Extract the [x, y] coordinate from the center of the cell holding the provided text.  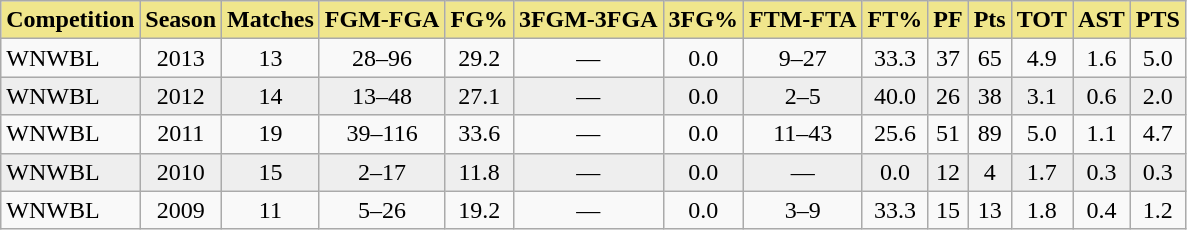
3FGM-3FGA [588, 20]
38 [990, 96]
1.6 [1102, 58]
FT% [895, 20]
89 [990, 134]
FTM-FTA [802, 20]
2011 [181, 134]
2–5 [802, 96]
Season [181, 20]
4.9 [1042, 58]
FG% [479, 20]
65 [990, 58]
Matches [271, 20]
TOT [1042, 20]
11.8 [479, 172]
4.7 [1158, 134]
37 [948, 58]
28–96 [382, 58]
AST [1102, 20]
1.7 [1042, 172]
FGM-FGA [382, 20]
11–43 [802, 134]
PTS [1158, 20]
3FG% [703, 20]
Competition [70, 20]
25.6 [895, 134]
2010 [181, 172]
2009 [181, 210]
26 [948, 96]
3.1 [1042, 96]
1.1 [1102, 134]
19.2 [479, 210]
13–48 [382, 96]
27.1 [479, 96]
9–27 [802, 58]
4 [990, 172]
12 [948, 172]
1.2 [1158, 210]
Pts [990, 20]
14 [271, 96]
39–116 [382, 134]
11 [271, 210]
0.4 [1102, 210]
1.8 [1042, 210]
3–9 [802, 210]
40.0 [895, 96]
29.2 [479, 58]
2.0 [1158, 96]
51 [948, 134]
2–17 [382, 172]
5–26 [382, 210]
2013 [181, 58]
PF [948, 20]
2012 [181, 96]
0.6 [1102, 96]
33.6 [479, 134]
19 [271, 134]
